Extract the [x, y] coordinate from the center of the cell holding the provided text.  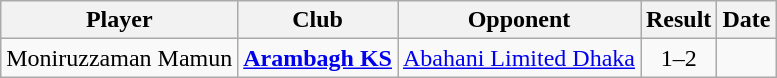
Player [120, 20]
Date [746, 20]
Arambagh KS [318, 58]
Club [318, 20]
Result [678, 20]
Abahani Limited Dhaka [520, 58]
1–2 [678, 58]
Opponent [520, 20]
Moniruzzaman Mamun [120, 58]
